From the cell containing the given text, extract its center point as (X, Y) coordinate. 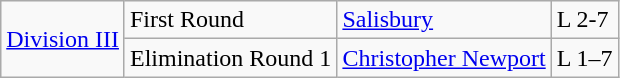
First Round (230, 20)
Division III (63, 39)
L 1–7 (584, 58)
Salisbury (444, 20)
Elimination Round 1 (230, 58)
L 2-7 (584, 20)
Christopher Newport (444, 58)
